Extract the (x, y) coordinate from the center of the cell holding the provided text.  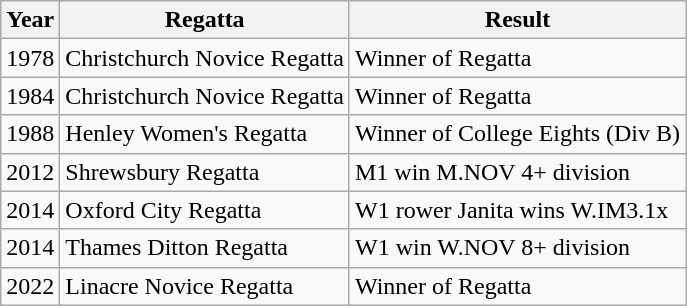
Oxford City Regatta (205, 210)
Thames Ditton Regatta (205, 248)
W1 win W.NOV 8+ division (517, 248)
Winner of College Eights (Div B) (517, 134)
Linacre Novice Regatta (205, 286)
1978 (30, 58)
2012 (30, 172)
M1 win M.NOV 4+ division (517, 172)
Henley Women's Regatta (205, 134)
1984 (30, 96)
Regatta (205, 20)
1988 (30, 134)
Year (30, 20)
2022 (30, 286)
Result (517, 20)
W1 rower Janita wins W.IM3.1x (517, 210)
Shrewsbury Regatta (205, 172)
